Pinpoint the cell where the given text exists, returning its (x, y) midpoint coordinate. 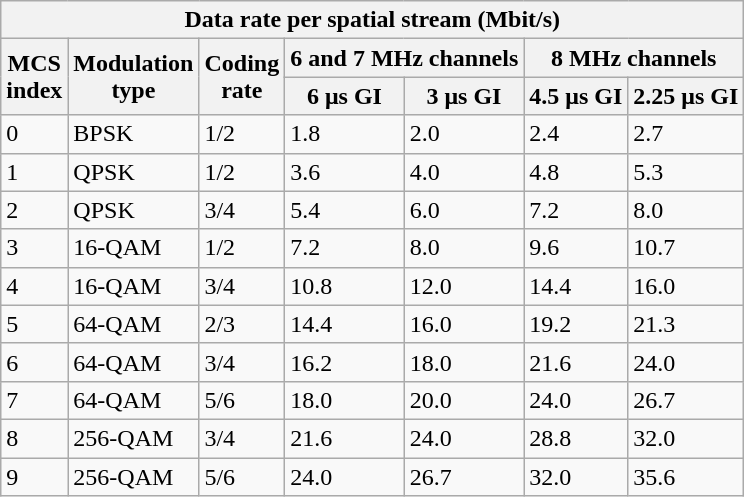
MCSindex (34, 77)
6 and 7 MHz channels (404, 58)
20.0 (464, 400)
BPSK (134, 134)
4.0 (464, 172)
10.8 (345, 286)
3.6 (345, 172)
2.25 μs GI (686, 96)
4.8 (576, 172)
2.4 (576, 134)
7 (34, 400)
2.0 (464, 134)
Data rate per spatial stream (Mbit/s) (372, 20)
0 (34, 134)
35.6 (686, 477)
6 μs GI (345, 96)
1.8 (345, 134)
3 (34, 248)
12.0 (464, 286)
5.3 (686, 172)
10.7 (686, 248)
19.2 (576, 324)
5 (34, 324)
6.0 (464, 210)
28.8 (576, 438)
21.3 (686, 324)
2/3 (242, 324)
4 (34, 286)
8 (34, 438)
2 (34, 210)
5.4 (345, 210)
9.6 (576, 248)
Codingrate (242, 77)
8 MHz channels (634, 58)
3 μs GI (464, 96)
1 (34, 172)
16.2 (345, 362)
6 (34, 362)
9 (34, 477)
2.7 (686, 134)
4.5 μs GI (576, 96)
Modulationtype (134, 77)
